Return the [x, y] coordinate for the center point of the cell that contains the specified text.  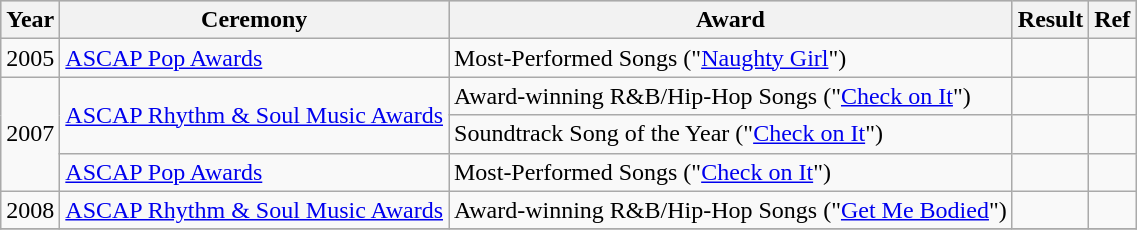
Result [1050, 20]
Award-winning R&B/Hip-Hop Songs ("Get Me Bodied") [730, 210]
Ref [1112, 20]
2007 [30, 134]
Soundtrack Song of the Year ("Check on It") [730, 134]
Award-winning R&B/Hip-Hop Songs ("Check on It") [730, 96]
2008 [30, 210]
Ceremony [254, 20]
Most-Performed Songs ("Naughty Girl") [730, 58]
Year [30, 20]
Most-Performed Songs ("Check on It") [730, 172]
Award [730, 20]
2005 [30, 58]
